Output the [x, y] coordinate of the center of the cell containing the given text.  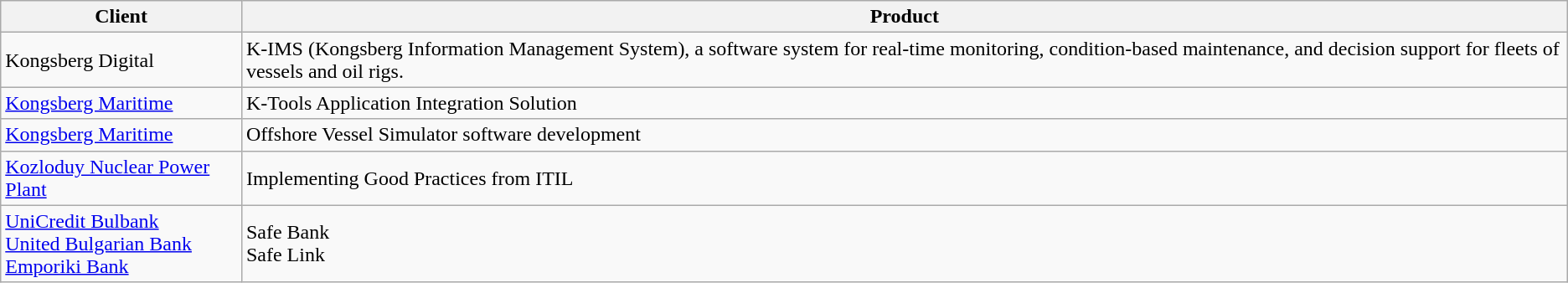
K-Tools Application Integration Solution [905, 103]
Implementing Good Practices from ITIL [905, 178]
Offshore Vessel Simulator software development [905, 135]
Safe BankSafe Link [905, 244]
Client [121, 17]
Product [905, 17]
UniCredit BulbankUnited Bulgarian BankEmporiki Bank [121, 244]
Kozloduy Nuclear Power Plant [121, 178]
Kongsberg Digital [121, 60]
